Scan for the cell matching the given text and deliver its (X, Y) coordinate at center. 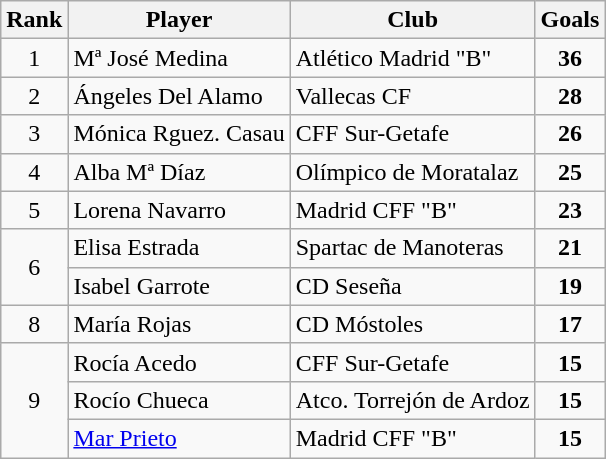
Alba Mª Díaz (179, 172)
Atlético Madrid "B" (412, 58)
26 (570, 134)
Player (179, 20)
CD Móstoles (412, 324)
Rank (34, 20)
Club (412, 20)
Olímpico de Moratalaz (412, 172)
3 (34, 134)
Vallecas CF (412, 96)
Mª José Medina (179, 58)
23 (570, 210)
6 (34, 267)
1 (34, 58)
CD Seseña (412, 286)
36 (570, 58)
Ángeles Del Alamo (179, 96)
19 (570, 286)
25 (570, 172)
4 (34, 172)
María Rojas (179, 324)
Mar Prieto (179, 438)
2 (34, 96)
Spartac de Manoteras (412, 248)
Mónica Rguez. Casau (179, 134)
Atco. Torrejón de Ardoz (412, 400)
Goals (570, 20)
28 (570, 96)
Lorena Navarro (179, 210)
21 (570, 248)
9 (34, 400)
5 (34, 210)
Rocía Acedo (179, 362)
8 (34, 324)
Rocío Chueca (179, 400)
17 (570, 324)
Elisa Estrada (179, 248)
Isabel Garrote (179, 286)
